Pinpoint the cell where the given text exists, returning its (X, Y) midpoint coordinate. 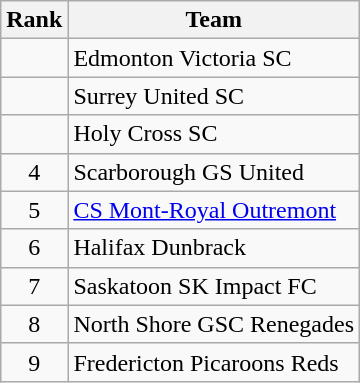
8 (34, 324)
5 (34, 210)
7 (34, 286)
9 (34, 362)
6 (34, 248)
Surrey United SC (214, 96)
Team (214, 20)
4 (34, 172)
Fredericton Picaroons Reds (214, 362)
Rank (34, 20)
Saskatoon SK Impact FC (214, 286)
Halifax Dunbrack (214, 248)
Edmonton Victoria SC (214, 58)
North Shore GSC Renegades (214, 324)
Holy Cross SC (214, 134)
Scarborough GS United (214, 172)
CS Mont-Royal Outremont (214, 210)
